Identify which cell holds the provided text, then report its [x, y] central coordinate. 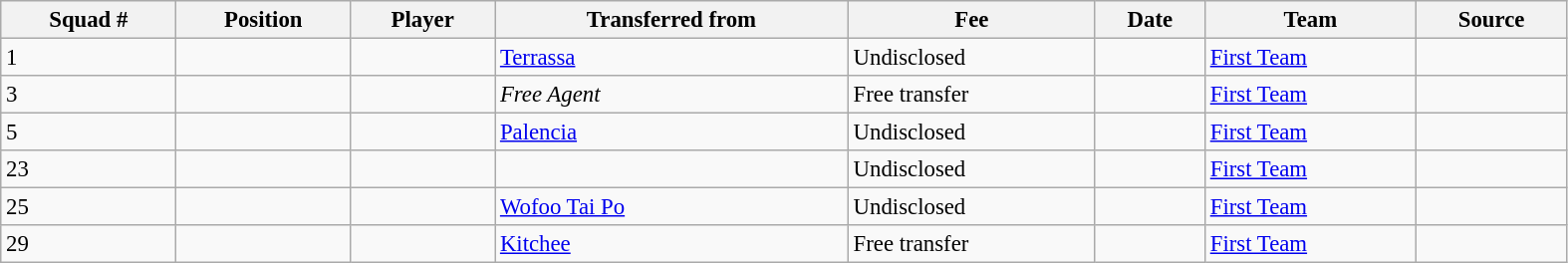
Palencia [671, 132]
Terrassa [671, 58]
Transferred from [671, 20]
29 [89, 244]
Fee [971, 20]
Date [1150, 20]
Squad # [89, 20]
1 [89, 58]
25 [89, 207]
Team [1310, 20]
Player [422, 20]
Wofoo Tai Po [671, 207]
23 [89, 169]
Free Agent [671, 95]
Source [1491, 20]
Position [263, 20]
Kitchee [671, 244]
5 [89, 132]
3 [89, 95]
